Return (x, y) of the center of cell containing provided text 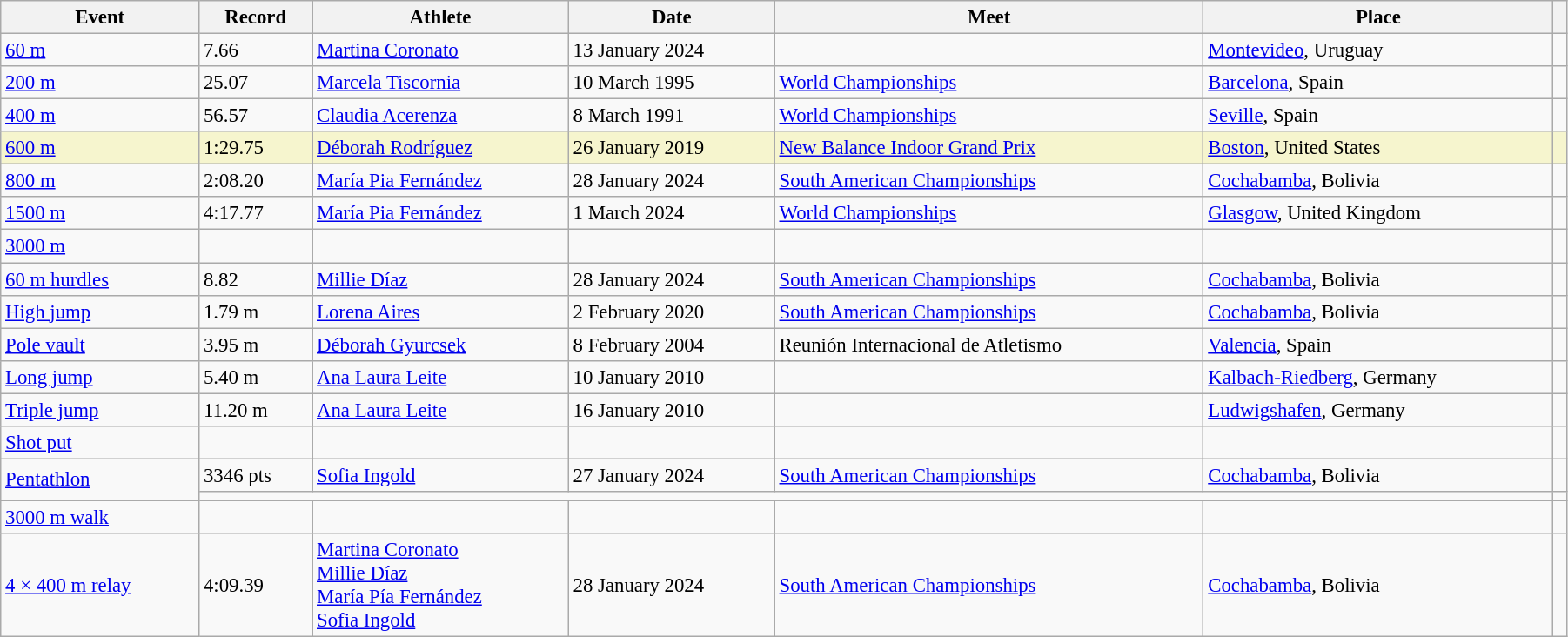
25.07 (256, 83)
Athlete (440, 17)
Date (672, 17)
Lorena Aires (440, 312)
3346 pts (256, 475)
3000 m walk (100, 517)
2:08.20 (256, 181)
600 m (100, 148)
8 March 1991 (672, 116)
27 January 2024 (672, 475)
1 March 2024 (672, 213)
Barcelona, Spain (1378, 83)
Seville, Spain (1378, 116)
10 March 1995 (672, 83)
Déborah Gyurcsek (440, 345)
Glasgow, United Kingdom (1378, 213)
Reunión Internacional de Atletismo (988, 345)
8.82 (256, 279)
4 × 400 m relay (100, 585)
4:09.39 (256, 585)
200 m (100, 83)
13 January 2024 (672, 50)
Marcela Tiscornia (440, 83)
High jump (100, 312)
Event (100, 17)
60 m hurdles (100, 279)
56.57 (256, 116)
60 m (100, 50)
400 m (100, 116)
11.20 m (256, 410)
Martina CoronatoMillie DíazMaría Pía FernándezSofia Ingold (440, 585)
1.79 m (256, 312)
26 January 2019 (672, 148)
Ludwigshafen, Germany (1378, 410)
Déborah Rodríguez (440, 148)
800 m (100, 181)
Record (256, 17)
10 January 2010 (672, 377)
1500 m (100, 213)
3.95 m (256, 345)
Meet (988, 17)
Valencia, Spain (1378, 345)
Millie Díaz (440, 279)
Claudia Acerenza (440, 116)
Place (1378, 17)
New Balance Indoor Grand Prix (988, 148)
Triple jump (100, 410)
2 February 2020 (672, 312)
16 January 2010 (672, 410)
8 February 2004 (672, 345)
Montevideo, Uruguay (1378, 50)
Pole vault (100, 345)
3000 m (100, 246)
Kalbach-Riedberg, Germany (1378, 377)
1:29.75 (256, 148)
Boston, United States (1378, 148)
Shot put (100, 443)
Pentathlon (100, 479)
5.40 m (256, 377)
Martina Coronato (440, 50)
4:17.77 (256, 213)
Sofia Ingold (440, 475)
Long jump (100, 377)
7.66 (256, 50)
